Extract the [X, Y] coordinate from the center of the cell holding the provided text.  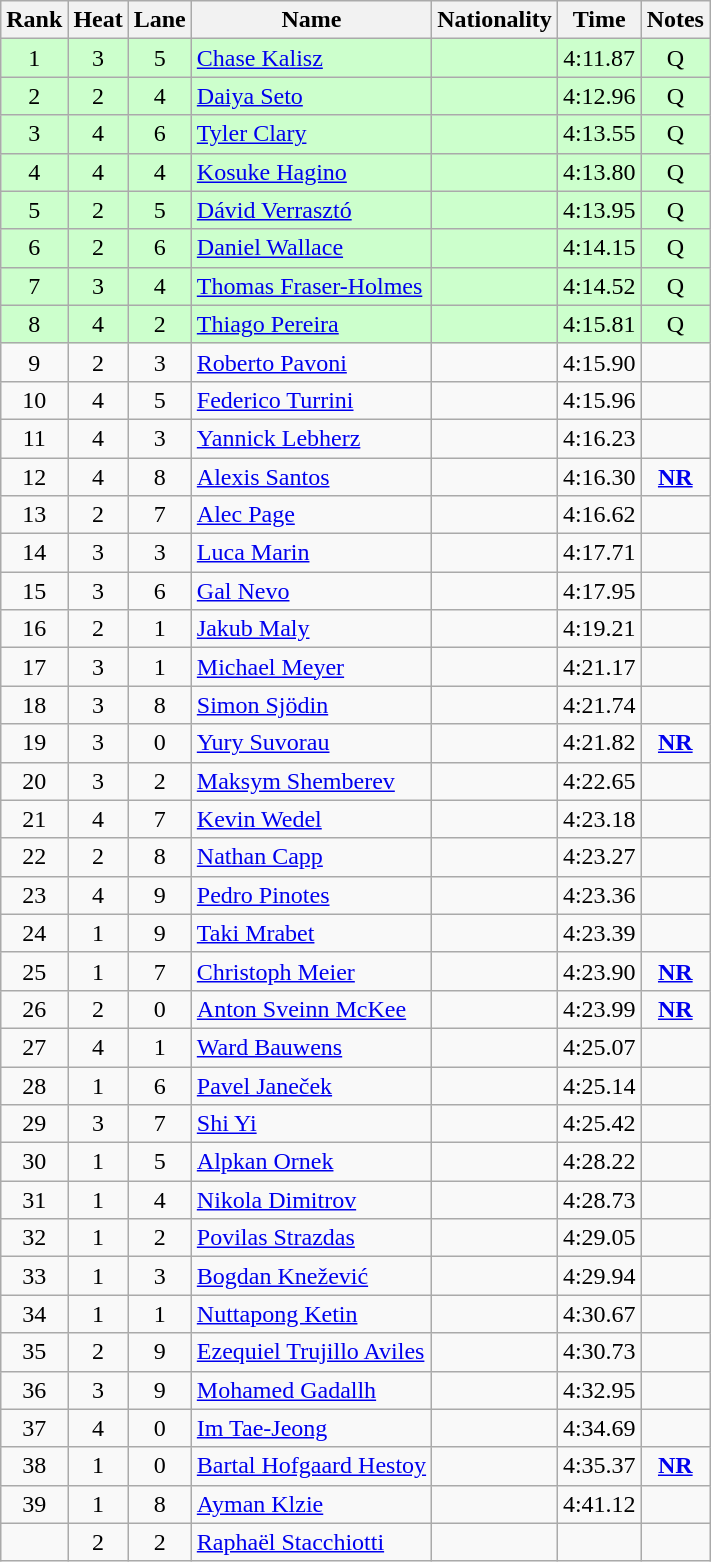
4:13.55 [599, 134]
Yury Suvorau [311, 743]
4:14.52 [599, 286]
Anton Sveinn McKee [311, 1009]
20 [34, 781]
31 [34, 1200]
Alec Page [311, 515]
12 [34, 477]
35 [34, 1352]
4:28.73 [599, 1200]
Alexis Santos [311, 477]
17 [34, 667]
Alpkan Ornek [311, 1162]
Taki Mrabet [311, 933]
Bartal Hofgaard Hestoy [311, 1466]
4:30.73 [599, 1352]
Roberto Pavoni [311, 362]
27 [34, 1047]
11 [34, 438]
4:28.22 [599, 1162]
Thiago Pereira [311, 324]
Nuttapong Ketin [311, 1314]
4:17.71 [599, 553]
Raphaël Stacchiotti [311, 1542]
Daiya Seto [311, 96]
Lane [160, 20]
Federico Turrini [311, 400]
10 [34, 400]
4:35.37 [599, 1466]
4:25.42 [599, 1124]
4:15.90 [599, 362]
22 [34, 857]
4:30.67 [599, 1314]
4:14.15 [599, 248]
Name [311, 20]
Michael Meyer [311, 667]
4:13.95 [599, 210]
Pedro Pinotes [311, 895]
28 [34, 1085]
Nikola Dimitrov [311, 1200]
29 [34, 1124]
Thomas Fraser-Holmes [311, 286]
4:21.17 [599, 667]
4:16.30 [599, 477]
4:16.62 [599, 515]
25 [34, 971]
4:17.95 [599, 591]
21 [34, 819]
Pavel Janeček [311, 1085]
Simon Sjödin [311, 705]
Kosuke Hagino [311, 172]
Tyler Clary [311, 134]
Maksym Shemberev [311, 781]
Christoph Meier [311, 971]
Jakub Maly [311, 629]
4:29.05 [599, 1238]
Yannick Lebherz [311, 438]
Daniel Wallace [311, 248]
4:23.18 [599, 819]
39 [34, 1504]
26 [34, 1009]
33 [34, 1276]
4:41.12 [599, 1504]
Povilas Strazdas [311, 1238]
4:23.99 [599, 1009]
4:13.80 [599, 172]
Ayman Klzie [311, 1504]
Kevin Wedel [311, 819]
4:34.69 [599, 1428]
15 [34, 591]
34 [34, 1314]
Mohamed Gadallh [311, 1390]
19 [34, 743]
37 [34, 1428]
4:32.95 [599, 1390]
38 [34, 1466]
4:23.27 [599, 857]
32 [34, 1238]
4:23.36 [599, 895]
Chase Kalisz [311, 58]
Nathan Capp [311, 857]
4:25.14 [599, 1085]
Ezequiel Trujillo Aviles [311, 1352]
4:11.87 [599, 58]
4:16.23 [599, 438]
4:23.39 [599, 933]
13 [34, 515]
16 [34, 629]
36 [34, 1390]
4:21.74 [599, 705]
Luca Marin [311, 553]
24 [34, 933]
Dávid Verrasztó [311, 210]
4:15.81 [599, 324]
Shi Yi [311, 1124]
Heat [98, 20]
23 [34, 895]
4:29.94 [599, 1276]
4:23.90 [599, 971]
4:12.96 [599, 96]
30 [34, 1162]
4:25.07 [599, 1047]
4:15.96 [599, 400]
Bogdan Knežević [311, 1276]
Notes [675, 20]
4:21.82 [599, 743]
Gal Nevo [311, 591]
Nationality [495, 20]
14 [34, 553]
Im Tae-Jeong [311, 1428]
Rank [34, 20]
4:19.21 [599, 629]
Ward Bauwens [311, 1047]
18 [34, 705]
Time [599, 20]
4:22.65 [599, 781]
